Find where the given text appears and provide that cell's center as (x, y) coordinate. 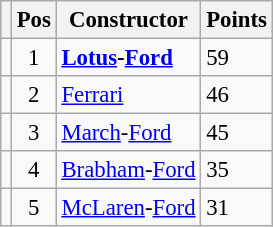
3 (34, 133)
35 (236, 170)
1 (34, 58)
Points (236, 20)
McLaren-Ford (128, 208)
Pos (34, 20)
5 (34, 208)
Lotus-Ford (128, 58)
2 (34, 95)
Brabham-Ford (128, 170)
31 (236, 208)
46 (236, 95)
59 (236, 58)
4 (34, 170)
March-Ford (128, 133)
Ferrari (128, 95)
45 (236, 133)
Constructor (128, 20)
